Determine the [X, Y] coordinate at the center of the cell enclosing the given text.  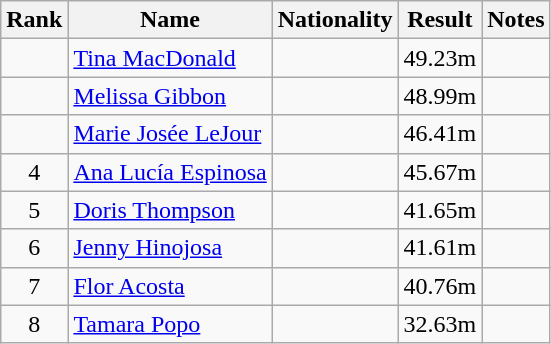
Nationality [335, 20]
49.23m [440, 58]
46.41m [440, 134]
48.99m [440, 96]
41.65m [440, 210]
Jenny Hinojosa [170, 248]
6 [34, 248]
Marie Josée LeJour [170, 134]
Name [170, 20]
4 [34, 172]
Rank [34, 20]
Tina MacDonald [170, 58]
7 [34, 286]
32.63m [440, 324]
Flor Acosta [170, 286]
Result [440, 20]
Ana Lucía Espinosa [170, 172]
Melissa Gibbon [170, 96]
45.67m [440, 172]
Doris Thompson [170, 210]
8 [34, 324]
41.61m [440, 248]
40.76m [440, 286]
5 [34, 210]
Notes [516, 20]
Tamara Popo [170, 324]
